Return (x, y) of the center of cell containing provided text 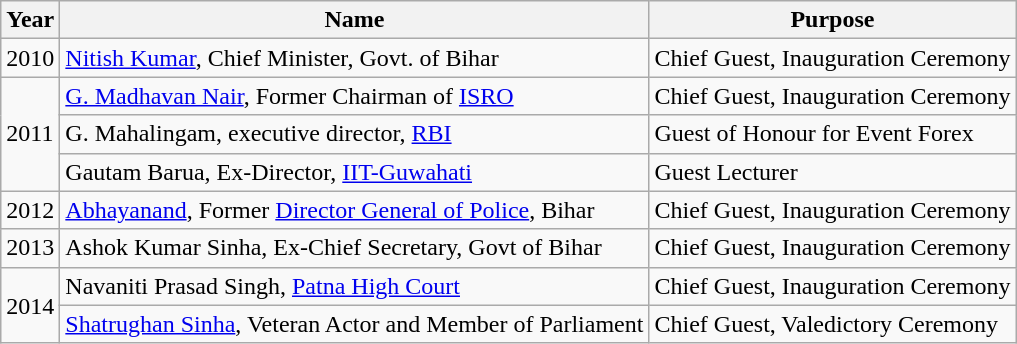
Guest of Honour for Event Forex (832, 134)
2013 (30, 248)
Navaniti Prasad Singh, Patna High Court (354, 286)
G. Mahalingam, executive director, RBI (354, 134)
Ashok Kumar Sinha, Ex-Chief Secretary, Govt of Bihar (354, 248)
Gautam Barua, Ex-Director, IIT-Guwahati (354, 172)
Name (354, 20)
2012 (30, 210)
Nitish Kumar, Chief Minister, Govt. of Bihar (354, 58)
Shatrughan Sinha, Veteran Actor and Member of Parliament (354, 324)
Year (30, 20)
Guest Lecturer (832, 172)
Abhayanand, Former Director General of Police, Bihar (354, 210)
2011 (30, 134)
Chief Guest, Valedictory Ceremony (832, 324)
2014 (30, 305)
G. Madhavan Nair, Former Chairman of ISRO (354, 96)
2010 (30, 58)
Purpose (832, 20)
